Return the [X, Y] coordinate for the center point of the cell that contains the specified text.  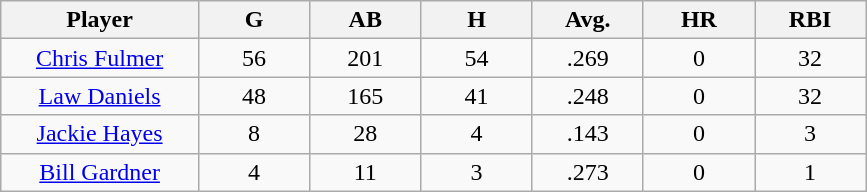
48 [254, 96]
Player [100, 20]
AB [366, 20]
11 [366, 172]
Chris Fulmer [100, 58]
Jackie Hayes [100, 134]
1 [810, 172]
H [476, 20]
56 [254, 58]
Bill Gardner [100, 172]
.143 [588, 134]
54 [476, 58]
.269 [588, 58]
28 [366, 134]
.273 [588, 172]
Avg. [588, 20]
HR [698, 20]
41 [476, 96]
8 [254, 134]
201 [366, 58]
165 [366, 96]
.248 [588, 96]
RBI [810, 20]
Law Daniels [100, 96]
G [254, 20]
